Extract the [x, y] coordinate from the center of the cell holding the provided text.  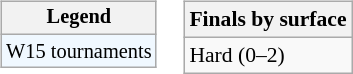
W15 tournaments [78, 51]
Finals by surface [268, 20]
Hard (0–2) [268, 55]
Legend [78, 18]
